Identify which cell holds the provided text, then report its [x, y] central coordinate. 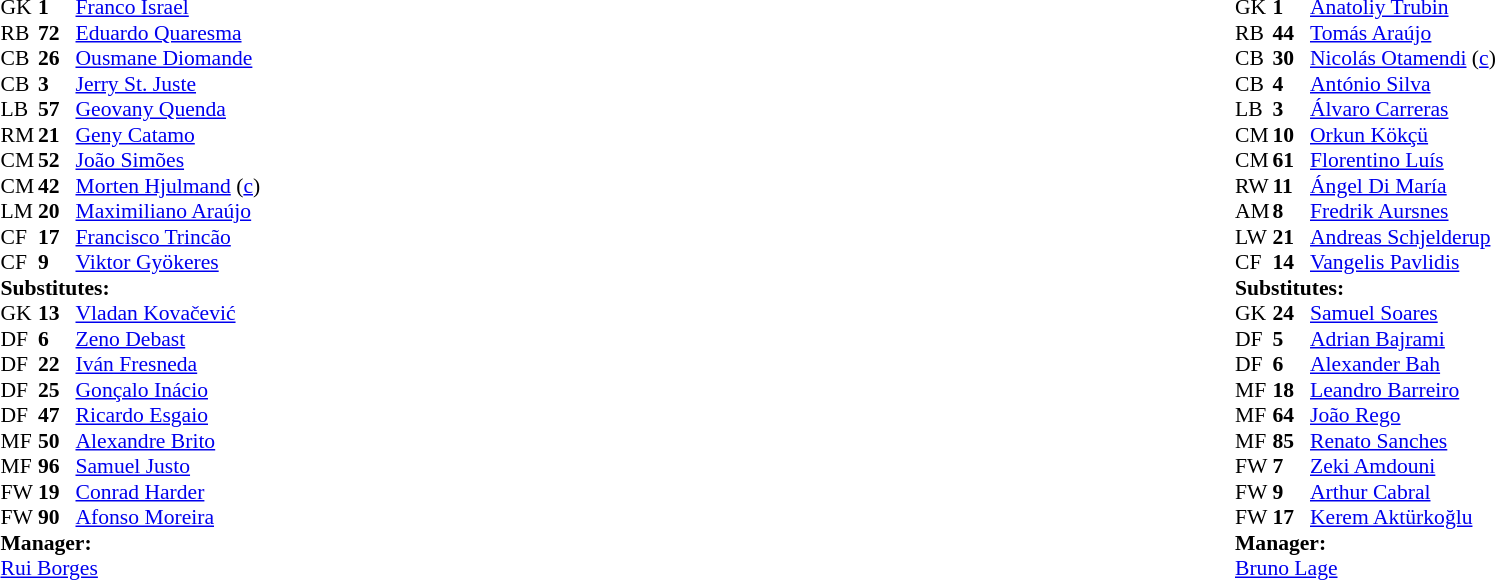
Ousmane Diomande [168, 59]
14 [1291, 263]
João Simões [168, 161]
20 [57, 211]
Vladan Kovačević [168, 313]
Alexandre Brito [168, 441]
61 [1291, 161]
18 [1291, 390]
13 [57, 313]
30 [1291, 59]
Ricardo Esgaio [168, 415]
8 [1291, 211]
85 [1291, 441]
90 [57, 517]
LM [19, 211]
57 [57, 109]
Zeno Debast [168, 339]
10 [1291, 135]
26 [57, 59]
22 [57, 365]
Geovany Quenda [168, 109]
11 [1291, 186]
72 [57, 33]
Substitutes: [130, 288]
RW [1254, 186]
AM [1254, 211]
47 [57, 415]
LW [1254, 237]
RM [19, 135]
7 [1291, 467]
19 [57, 492]
42 [57, 186]
Conrad Harder [168, 492]
Eduardo Quaresma [168, 33]
Maximiliano Araújo [168, 211]
Samuel Justo [168, 467]
Gonçalo Inácio [168, 390]
Geny Catamo [168, 135]
Iván Fresneda [168, 365]
52 [57, 161]
4 [1291, 84]
Morten Hjulmand (c) [168, 186]
44 [1291, 33]
Francisco Trincão [168, 237]
Viktor Gyökeres [168, 263]
96 [57, 467]
50 [57, 441]
Manager: [130, 543]
Afonso Moreira [168, 517]
24 [1291, 313]
Jerry St. Juste [168, 84]
5 [1291, 339]
25 [57, 390]
64 [1291, 415]
